Locate the cell with the specified text and output its [X, Y] center coordinate. 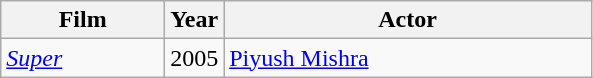
Year [194, 20]
Piyush Mishra [408, 58]
Super [83, 58]
2005 [194, 58]
Actor [408, 20]
Film [83, 20]
